From the cell containing the given text, extract its center point as [x, y] coordinate. 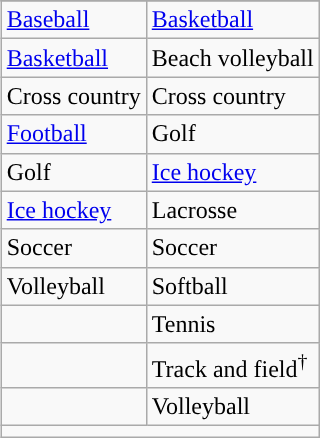
Baseball [74, 20]
Lacrosse [232, 210]
Softball [232, 286]
Football [74, 134]
Tennis [232, 324]
Beach volleyball [232, 58]
Track and field† [232, 366]
